Search for the cell housing the specified text and yield its (X, Y) center coordinate. 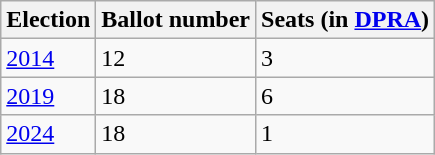
3 (346, 58)
1 (346, 134)
Seats (in DPRA) (346, 20)
2024 (48, 134)
2014 (48, 58)
12 (176, 58)
Ballot number (176, 20)
6 (346, 96)
2019 (48, 96)
Election (48, 20)
